Determine the [X, Y] coordinate at the center of the cell enclosing the given text.  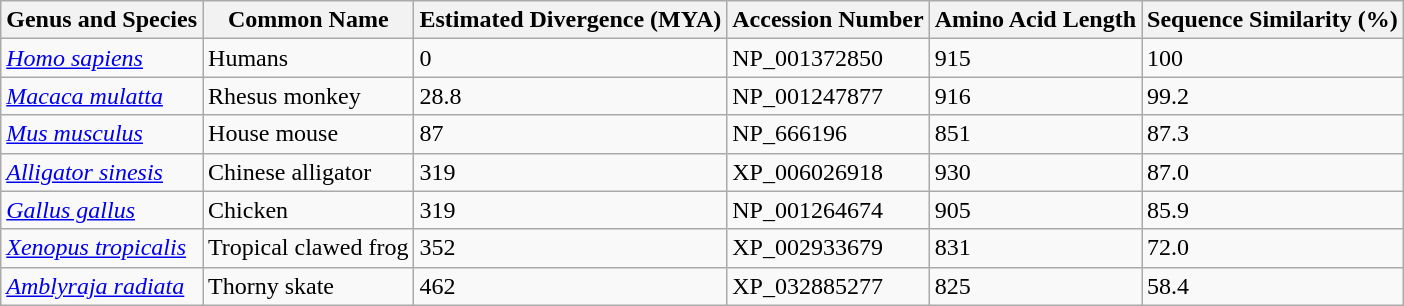
Amino Acid Length [1035, 20]
Sequence Similarity (%) [1273, 20]
Alligator sinesis [102, 172]
Thorny skate [308, 286]
831 [1035, 248]
Xenopus tropicalis [102, 248]
Accession Number [828, 20]
352 [570, 248]
XP_002933679 [828, 248]
Amblyraja radiata [102, 286]
85.9 [1273, 210]
99.2 [1273, 96]
Humans [308, 58]
XP_006026918 [828, 172]
87 [570, 134]
100 [1273, 58]
72.0 [1273, 248]
Genus and Species [102, 20]
58.4 [1273, 286]
462 [570, 286]
825 [1035, 286]
Estimated Divergence (MYA) [570, 20]
930 [1035, 172]
XP_032885277 [828, 286]
905 [1035, 210]
Tropical clawed frog [308, 248]
NP_666196 [828, 134]
Common Name [308, 20]
916 [1035, 96]
851 [1035, 134]
Chinese alligator [308, 172]
Rhesus monkey [308, 96]
NP_001247877 [828, 96]
0 [570, 58]
Gallus gallus [102, 210]
87.0 [1273, 172]
NP_001264674 [828, 210]
Macaca mulatta [102, 96]
Chicken [308, 210]
28.8 [570, 96]
NP_001372850 [828, 58]
87.3 [1273, 134]
Mus musculus [102, 134]
915 [1035, 58]
Homo sapiens [102, 58]
House mouse [308, 134]
